Detect which cell encompasses the target text, then output its (X, Y) center coordinate. 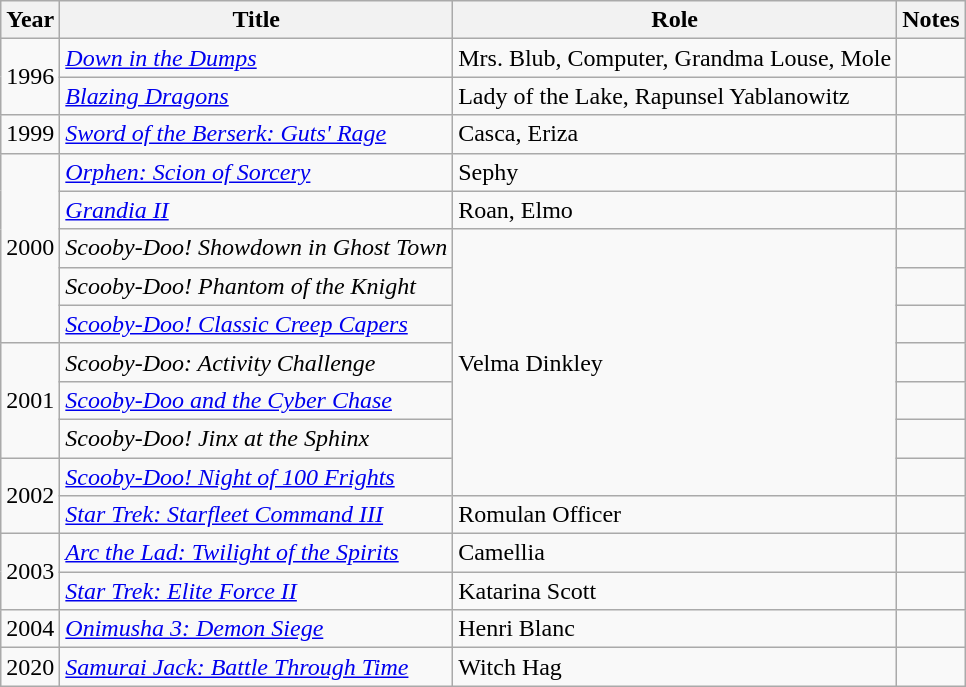
Notes (931, 20)
Velma Dinkley (675, 362)
Scooby-Doo! Phantom of the Knight (256, 286)
2020 (30, 667)
Scooby-Doo! Jinx at the Sphinx (256, 438)
2003 (30, 572)
Casca, Eriza (675, 134)
1996 (30, 77)
Scooby-Doo! Classic Creep Capers (256, 324)
Star Trek: Elite Force II (256, 591)
Star Trek: Starfleet Command III (256, 515)
Scooby-Doo! Night of 100 Frights (256, 477)
Year (30, 20)
Arc the Lad: Twilight of the Spirits (256, 553)
Lady of the Lake, Rapunsel Yablanowitz (675, 96)
Blazing Dragons (256, 96)
Role (675, 20)
Scooby-Doo: Activity Challenge (256, 362)
Title (256, 20)
Sephy (675, 172)
2001 (30, 400)
Mrs. Blub, Computer, Grandma Louse, Mole (675, 58)
Witch Hag (675, 667)
Onimusha 3: Demon Siege (256, 629)
Scooby-Doo and the Cyber Chase (256, 400)
Romulan Officer (675, 515)
Katarina Scott (675, 591)
Roan, Elmo (675, 210)
Samurai Jack: Battle Through Time (256, 667)
Scooby-Doo! Showdown in Ghost Town (256, 248)
Henri Blanc (675, 629)
2000 (30, 248)
2004 (30, 629)
Grandia II (256, 210)
Camellia (675, 553)
Orphen: Scion of Sorcery (256, 172)
Sword of the Berserk: Guts' Rage (256, 134)
2002 (30, 496)
1999 (30, 134)
Down in the Dumps (256, 58)
